Return (x, y) of the center of cell containing provided text 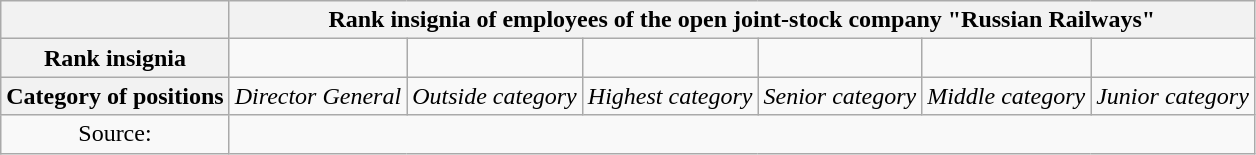
Rank insignia (115, 58)
Middle category (1006, 96)
Highest category (670, 96)
Senior category (840, 96)
Source: (115, 134)
Category of positions (115, 96)
Director General (318, 96)
Outside category (495, 96)
Junior category (1173, 96)
Rank insignia of employees of the open joint-stock company "Russian Railways" (742, 20)
